Capture the cell that displays the provided text and extract its (x, y) central coordinate. 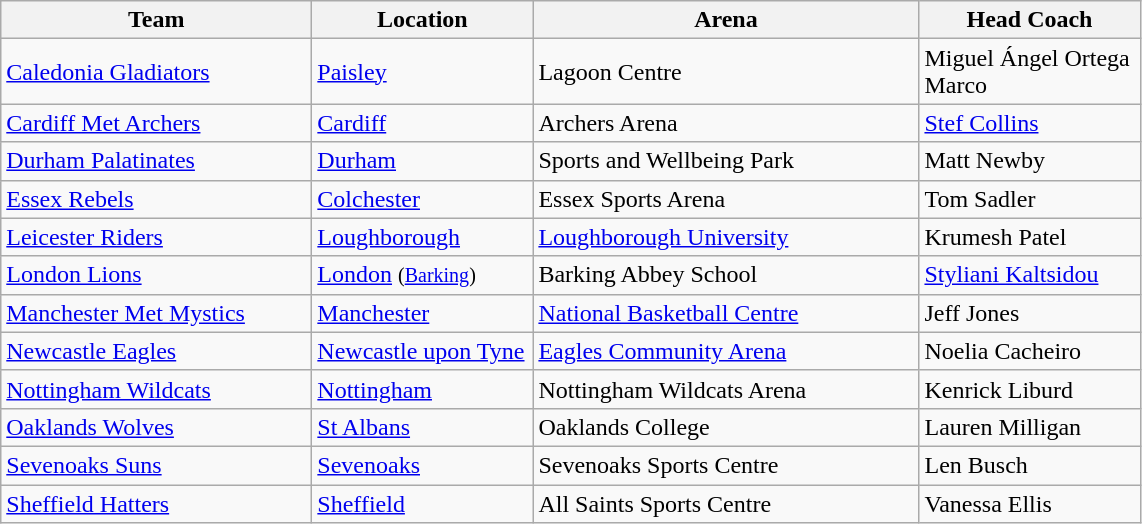
Durham (422, 161)
Sevenoaks Sports Centre (726, 465)
Sevenoaks (422, 465)
Loughborough University (726, 237)
Durham Palatinates (156, 161)
Eagles Community Arena (726, 351)
Lagoon Centre (726, 72)
Manchester Met Mystics (156, 313)
Sports and Wellbeing Park (726, 161)
Oaklands Wolves (156, 427)
Styliani Kaltsidou (1030, 275)
Barking Abbey School (726, 275)
Sevenoaks Suns (156, 465)
Jeff Jones (1030, 313)
Essex Sports Arena (726, 199)
Essex Rebels (156, 199)
Kenrick Liburd (1030, 389)
Sheffield Hatters (156, 503)
Leicester Riders (156, 237)
Colchester (422, 199)
Lauren Milligan (1030, 427)
Manchester (422, 313)
National Basketball Centre (726, 313)
Nottingham (422, 389)
Team (156, 20)
Matt Newby (1030, 161)
Miguel Ángel Ortega Marco (1030, 72)
Head Coach (1030, 20)
Cardiff (422, 123)
Paisley (422, 72)
All Saints Sports Centre (726, 503)
Archers Arena (726, 123)
Cardiff Met Archers (156, 123)
London Lions (156, 275)
Stef Collins (1030, 123)
Oaklands College (726, 427)
Arena (726, 20)
St Albans (422, 427)
Nottingham Wildcats Arena (726, 389)
Vanessa Ellis (1030, 503)
Loughborough (422, 237)
Newcastle upon Tyne (422, 351)
London (Barking) (422, 275)
Nottingham Wildcats (156, 389)
Location (422, 20)
Sheffield (422, 503)
Krumesh Patel (1030, 237)
Tom Sadler (1030, 199)
Newcastle Eagles (156, 351)
Caledonia Gladiators (156, 72)
Noelia Cacheiro (1030, 351)
Len Busch (1030, 465)
